Identify which cell holds the provided text, then report its [X, Y] central coordinate. 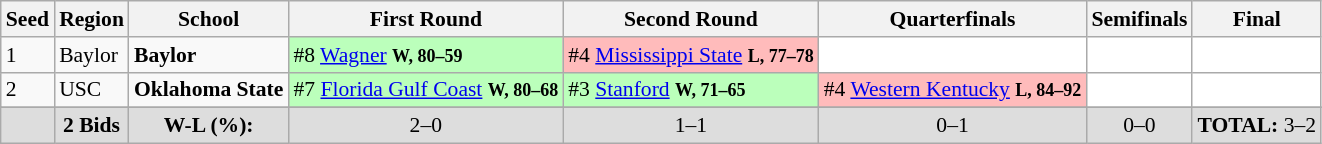
Quarterfinals [953, 19]
Region [92, 19]
W-L (%): [208, 126]
School [208, 19]
2–0 [426, 126]
#7 Florida Gulf Coast W, 80–68 [426, 90]
1–1 [690, 126]
2 Bids [92, 126]
Oklahoma State [208, 90]
0–0 [1139, 126]
2 [28, 90]
Seed [28, 19]
Semifinals [1139, 19]
#4 Western Kentucky L, 84–92 [953, 90]
#8 Wagner W, 80–59 [426, 55]
1 [28, 55]
First Round [426, 19]
#4 Mississippi State L, 77–78 [690, 55]
USC [92, 90]
0–1 [953, 126]
TOTAL: 3–2 [1256, 126]
#3 Stanford W, 71–65 [690, 90]
Second Round [690, 19]
Final [1256, 19]
